Scan for the cell matching the given text and deliver its (x, y) coordinate at center. 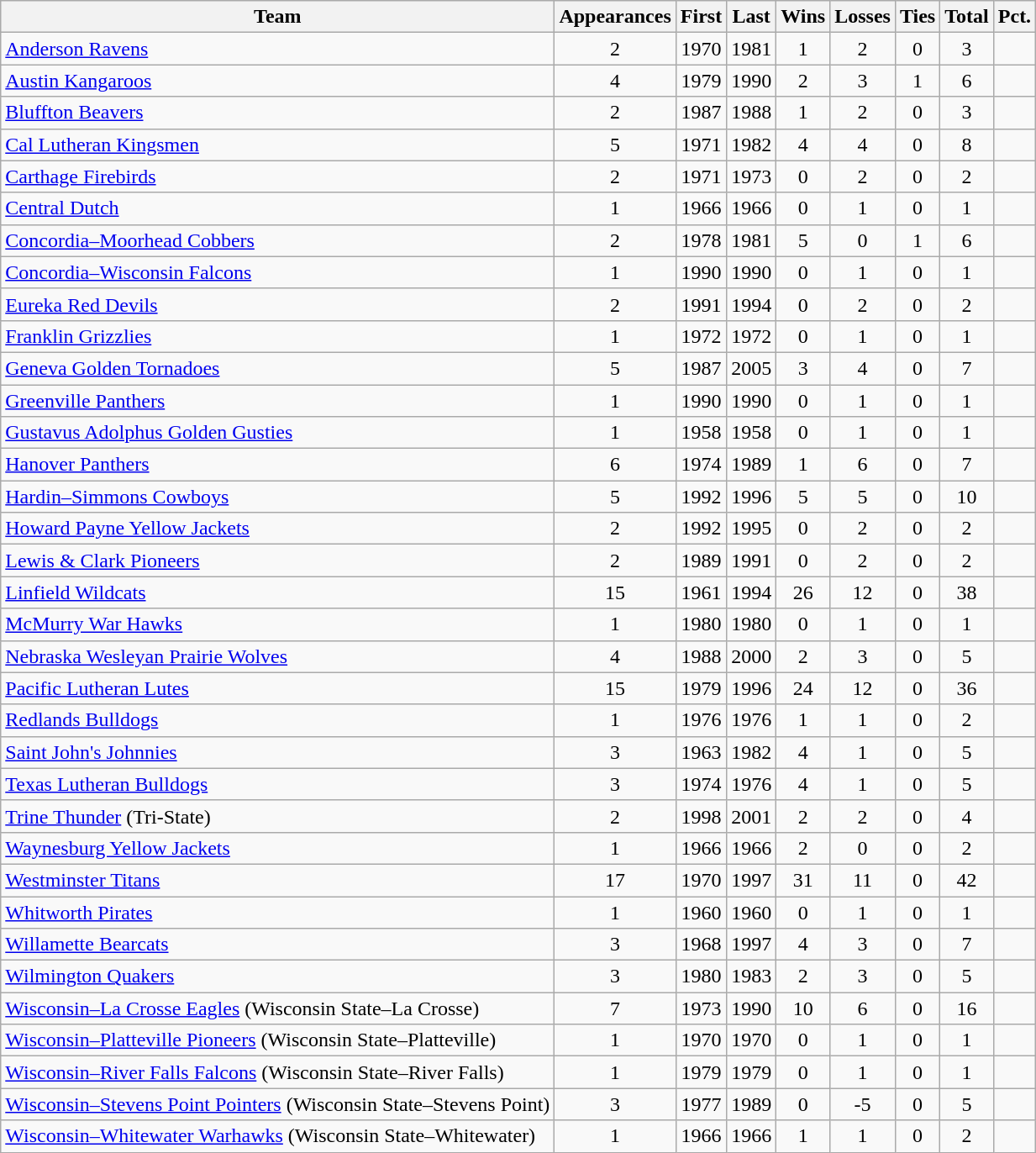
16 (967, 1008)
Wisconsin–Whitewater Warhawks (Wisconsin State–Whitewater) (277, 1136)
Waynesburg Yellow Jackets (277, 848)
Linfield Wildcats (277, 592)
1977 (701, 1104)
Austin Kangaroos (277, 81)
8 (967, 145)
42 (967, 880)
Willamette Bearcats (277, 945)
McMurry War Hawks (277, 624)
2005 (751, 368)
Howard Payne Yellow Jackets (277, 529)
1983 (751, 977)
1995 (751, 529)
1961 (701, 592)
24 (803, 688)
Pacific Lutheran Lutes (277, 688)
Hanover Panthers (277, 465)
Hardin–Simmons Cowboys (277, 497)
Bluffton Beavers (277, 113)
1968 (701, 945)
1978 (701, 240)
Wilmington Quakers (277, 977)
Carthage Firebirds (277, 176)
Ties (918, 17)
Wisconsin–Stevens Point Pointers (Wisconsin State–Stevens Point) (277, 1104)
Redlands Bulldogs (277, 720)
Saint John's Johnnies (277, 752)
Pct. (1014, 17)
2000 (751, 656)
Concordia–Wisconsin Falcons (277, 272)
1963 (701, 752)
Team (277, 17)
38 (967, 592)
Gustavus Adolphus Golden Gusties (277, 433)
Greenville Panthers (277, 401)
Total (967, 17)
Appearances (615, 17)
Wisconsin–River Falls Falcons (Wisconsin State–River Falls) (277, 1072)
17 (615, 880)
Geneva Golden Tornadoes (277, 368)
Eureka Red Devils (277, 304)
Anderson Ravens (277, 49)
Nebraska Wesleyan Prairie Wolves (277, 656)
1998 (701, 816)
31 (803, 880)
11 (863, 880)
2001 (751, 816)
Wins (803, 17)
Texas Lutheran Bulldogs (277, 784)
Trine Thunder (Tri-State) (277, 816)
Whitworth Pirates (277, 912)
Franklin Grizzlies (277, 336)
-5 (863, 1104)
36 (967, 688)
Lewis & Clark Pioneers (277, 561)
First (701, 17)
Central Dutch (277, 208)
Wisconsin–La Crosse Eagles (Wisconsin State–La Crosse) (277, 1008)
Losses (863, 17)
Concordia–Moorhead Cobbers (277, 240)
Wisconsin–Platteville Pioneers (Wisconsin State–Platteville) (277, 1040)
Last (751, 17)
Cal Lutheran Kingsmen (277, 145)
Westminster Titans (277, 880)
26 (803, 592)
